Pinpoint the cell where the given text exists, returning its (X, Y) midpoint coordinate. 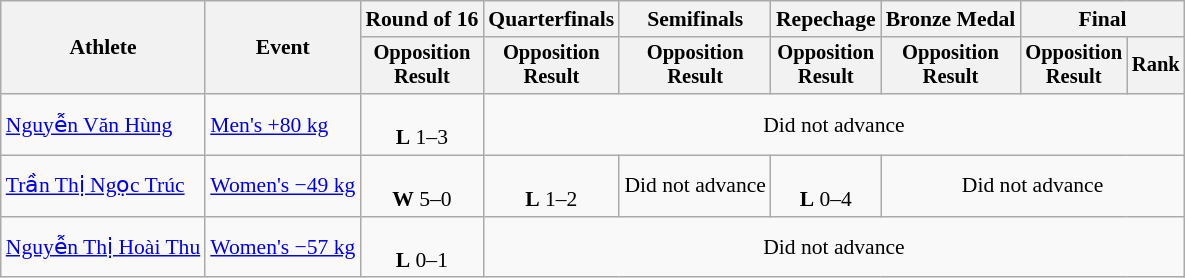
Rank (1156, 66)
Event (282, 48)
Trần Thị Ngọc Trúc (104, 186)
Nguyễn Thị Hoài Thu (104, 248)
L 1–2 (551, 186)
W 5–0 (422, 186)
Final (1102, 19)
L 1–3 (422, 124)
Women's −57 kg (282, 248)
Athlete (104, 48)
Quarterfinals (551, 19)
Bronze Medal (951, 19)
Round of 16 (422, 19)
Women's −49 kg (282, 186)
Nguyễn Văn Hùng (104, 124)
Men's +80 kg (282, 124)
Repechage (826, 19)
Semifinals (695, 19)
L 0–4 (826, 186)
L 0–1 (422, 248)
